Output the [x, y] coordinate of the center of the cell containing the given text.  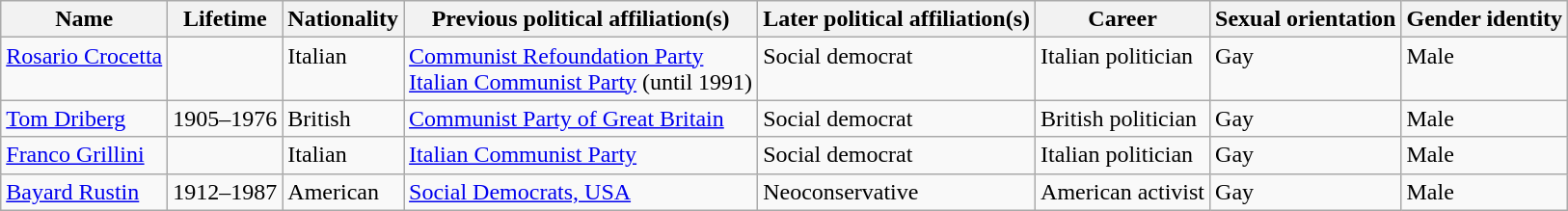
1912–1987 [226, 192]
Italian Communist Party [581, 155]
Rosario Crocetta [85, 69]
British [343, 119]
Neoconservative [897, 192]
British politician [1122, 119]
Franco Grillini [85, 155]
Gender identity [1485, 19]
American activist [1122, 192]
Bayard Rustin [85, 192]
Communist Refoundation PartyItalian Communist Party (until 1991) [581, 69]
Previous political affiliation(s) [581, 19]
Tom Driberg [85, 119]
Later political affiliation(s) [897, 19]
Career [1122, 19]
1905–1976 [226, 119]
Social Democrats, USA [581, 192]
Name [85, 19]
Sexual orientation [1306, 19]
American [343, 192]
Nationality [343, 19]
Communist Party of Great Britain [581, 119]
Lifetime [226, 19]
